Detect which cell encompasses the target text, then output its (X, Y) center coordinate. 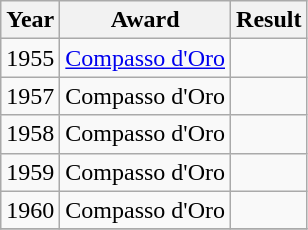
1955 (30, 58)
1959 (30, 172)
Result (269, 20)
1958 (30, 134)
1960 (30, 210)
1957 (30, 96)
Year (30, 20)
Award (146, 20)
